From the cell containing the given text, extract its center point as [X, Y] coordinate. 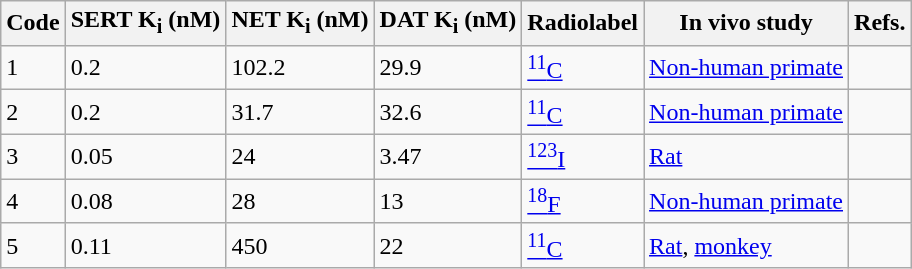
DAT Ki (nM) [448, 23]
3 [33, 156]
Rat [746, 156]
29.9 [448, 68]
28 [300, 202]
Refs. [880, 23]
31.7 [300, 112]
Radiolabel [583, 23]
18F [583, 202]
SERT Ki (nM) [146, 23]
Rat, monkey [746, 246]
4 [33, 202]
NET Ki (nM) [300, 23]
102.2 [300, 68]
123I [583, 156]
0.11 [146, 246]
22 [448, 246]
1 [33, 68]
450 [300, 246]
32.6 [448, 112]
3.47 [448, 156]
0.08 [146, 202]
2 [33, 112]
In vivo study [746, 23]
5 [33, 246]
13 [448, 202]
24 [300, 156]
Code [33, 23]
0.05 [146, 156]
